Pinpoint the cell where the given text exists, returning its (x, y) midpoint coordinate. 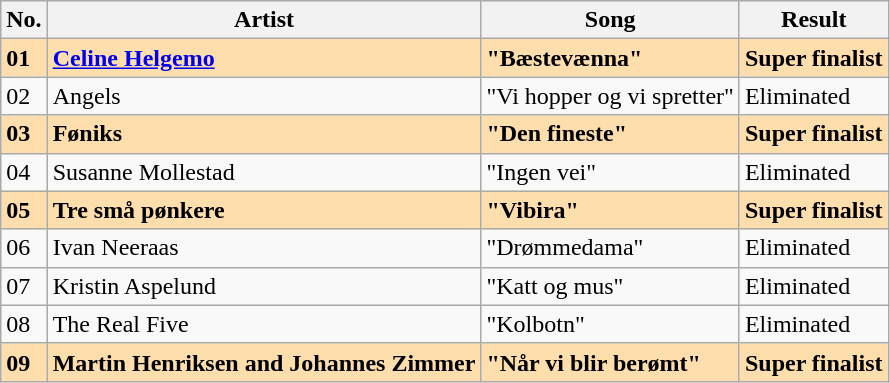
"Vibira" (610, 210)
Angels (264, 96)
08 (24, 324)
Result (814, 20)
05 (24, 210)
Tre små pønkere (264, 210)
Føniks (264, 134)
09 (24, 362)
Song (610, 20)
Celine Helgemo (264, 58)
"Katt og mus" (610, 286)
"Når vi blir berømt" (610, 362)
Ivan Neeraas (264, 248)
"Kolbotn" (610, 324)
03 (24, 134)
Martin Henriksen and Johannes Zimmer (264, 362)
Susanne Mollestad (264, 172)
04 (24, 172)
"Den fineste" (610, 134)
"Bæstevænna" (610, 58)
Kristin Aspelund (264, 286)
02 (24, 96)
No. (24, 20)
"Drømmedama" (610, 248)
Artist (264, 20)
06 (24, 248)
"Vi hopper og vi spretter" (610, 96)
The Real Five (264, 324)
07 (24, 286)
01 (24, 58)
"Ingen vei" (610, 172)
